Extract the [x, y] coordinate from the center of the cell holding the provided text.  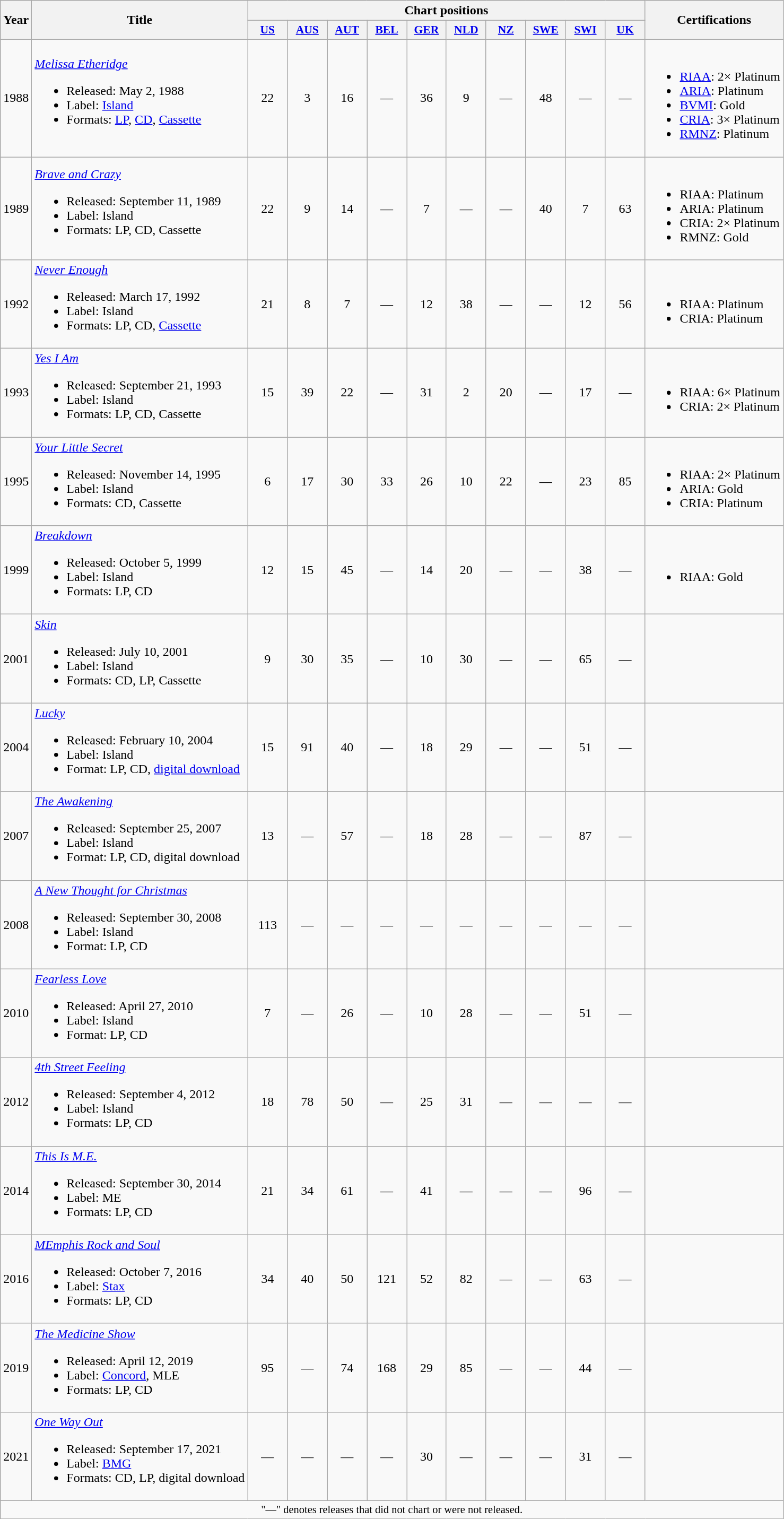
1993 [16, 393]
AUT [347, 30]
1989 [16, 209]
168 [387, 1368]
2016 [16, 1279]
91 [308, 747]
Fearless LoveReleased: April 27, 2010Label: IslandFormat: LP, CD [140, 1013]
US [267, 30]
74 [347, 1368]
121 [387, 1279]
SWI [586, 30]
SWE [545, 30]
2008 [16, 924]
6 [267, 482]
RIAA: 6× PlatinumCRIA: 2× Platinum [714, 393]
2004 [16, 747]
3 [308, 98]
Brave and CrazyReleased: September 11, 1989Label: IslandFormats: LP, CD, Cassette [140, 209]
2012 [16, 1101]
AUS [308, 30]
25 [426, 1101]
2001 [16, 659]
This Is M.E.Released: September 30, 2014Label: MEFormats: LP, CD [140, 1191]
RIAA: PlatinumARIA: PlatinumCRIA: 2× PlatinumRMNZ: Gold [714, 209]
65 [586, 659]
RIAA: 2× PlatinumARIA: PlatinumBVMI: GoldCRIA: 3× PlatinumRMNZ: Platinum [714, 98]
SkinReleased: July 10, 2001Label: IslandFormats: CD, LP, Cassette [140, 659]
NLD [466, 30]
The Medicine ShowReleased: April 12, 2019Label: Concord, MLEFormats: LP, CD [140, 1368]
BreakdownReleased: October 5, 1999Label: IslandFormats: LP, CD [140, 570]
"—" denotes releases that did not chart or were not released. [392, 1509]
33 [387, 482]
61 [347, 1191]
One Way OutReleased: September 17, 2021Label: BMGFormats: CD, LP, digital download [140, 1456]
Yes I AmReleased: September 21, 1993Label: IslandFormats: LP, CD, Cassette [140, 393]
UK [625, 30]
RIAA: Gold [714, 570]
45 [347, 570]
57 [347, 836]
NZ [506, 30]
2014 [16, 1191]
36 [426, 98]
RIAA: 2× PlatinumARIA: GoldCRIA: Platinum [714, 482]
1995 [16, 482]
56 [625, 305]
2 [466, 393]
95 [267, 1368]
2007 [16, 836]
13 [267, 836]
39 [308, 393]
Chart positions [447, 11]
87 [586, 836]
41 [426, 1191]
RIAA: PlatinumCRIA: Platinum [714, 305]
Your Little SecretReleased: November 14, 1995Label: IslandFormats: CD, Cassette [140, 482]
16 [347, 98]
Certifications [714, 20]
23 [586, 482]
GER [426, 30]
A New Thought for ChristmasReleased: September 30, 2008Label: IslandFormat: LP, CD [140, 924]
113 [267, 924]
2010 [16, 1013]
2019 [16, 1368]
44 [586, 1368]
BEL [387, 30]
MEmphis Rock and SoulReleased: October 7, 2016Label: StaxFormats: LP, CD [140, 1279]
1999 [16, 570]
1988 [16, 98]
48 [545, 98]
Melissa EtheridgeReleased: May 2, 1988Label: IslandFormats: LP, CD, Cassette [140, 98]
52 [426, 1279]
LuckyReleased: February 10, 2004Label: IslandFormat: LP, CD, digital download [140, 747]
Title [140, 20]
4th Street FeelingReleased: September 4, 2012Label: IslandFormats: LP, CD [140, 1101]
Never EnoughReleased: March 17, 1992Label: IslandFormats: LP, CD, Cassette [140, 305]
1992 [16, 305]
35 [347, 659]
Year [16, 20]
2021 [16, 1456]
78 [308, 1101]
82 [466, 1279]
The AwakeningReleased: September 25, 2007Label: IslandFormat: LP, CD, digital download [140, 836]
96 [586, 1191]
8 [308, 305]
